Return (x, y) of the center of cell containing provided text 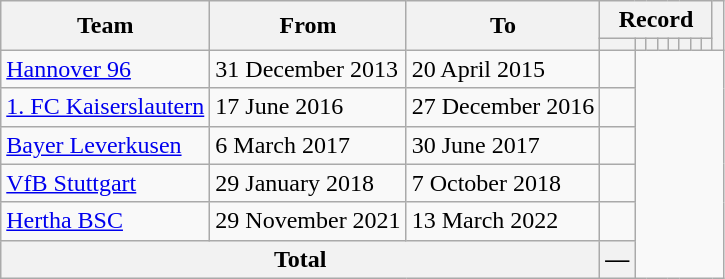
1. FC Kaiserslautern (106, 107)
30 June 2017 (503, 145)
13 March 2022 (503, 221)
Bayer Leverkusen (106, 145)
6 March 2017 (308, 145)
VfB Stuttgart (106, 183)
Total (300, 259)
To (503, 26)
Record (656, 20)
27 December 2016 (503, 107)
29 January 2018 (308, 183)
Hertha BSC (106, 221)
Hannover 96 (106, 69)
7 October 2018 (503, 183)
— (618, 259)
20 April 2015 (503, 69)
Team (106, 26)
From (308, 26)
29 November 2021 (308, 221)
17 June 2016 (308, 107)
31 December 2013 (308, 69)
